Scan for the cell matching the given text and deliver its [X, Y] coordinate at center. 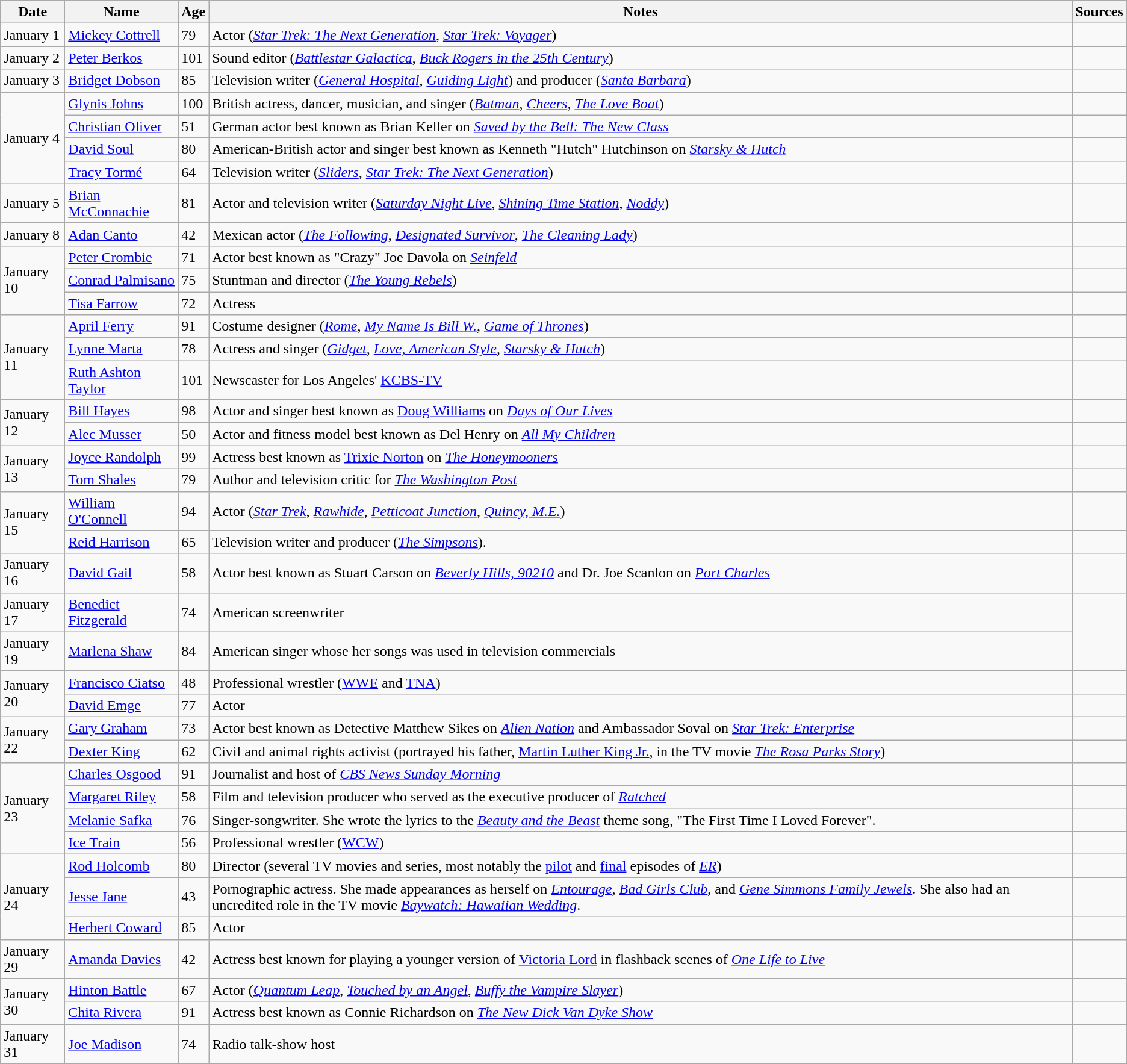
David Emge [122, 705]
Television writer and producer (The Simpsons). [641, 542]
Author and television critic for The Washington Post [641, 480]
48 [194, 682]
Stuntman and director (The Young Rebels) [641, 280]
January 12 [33, 423]
David Soul [122, 149]
67 [194, 990]
Reid Harrison [122, 542]
Actress best known as Trixie Norton on The Honeymooners [641, 457]
January 16 [33, 573]
65 [194, 542]
94 [194, 511]
Francisco Ciatso [122, 682]
January 8 [33, 234]
January 10 [33, 280]
Charles Osgood [122, 774]
99 [194, 457]
Actor and singer best known as Doug Williams on Days of Our Lives [641, 411]
January 11 [33, 358]
Mickey Cottrell [122, 35]
Marlena Shaw [122, 652]
American-British actor and singer best known as Kenneth "Hutch" Hutchinson on Starsky & Hutch [641, 149]
April Ferry [122, 326]
50 [194, 434]
Age [194, 12]
Actress best known for playing a younger version of Victoria Lord in flashback scenes of One Life to Live [641, 959]
Benedict Fitzgerald [122, 612]
Professional wrestler (WWE and TNA) [641, 682]
Actor (Star Trek, Rawhide, Petticoat Junction, Quincy, M.E.) [641, 511]
Margaret Riley [122, 797]
Date [33, 12]
January 19 [33, 652]
Radio talk-show host [641, 1044]
Tom Shales [122, 480]
73 [194, 728]
Film and television producer who served as the executive producer of Ratched [641, 797]
Notes [641, 12]
Television writer (General Hospital, Guiding Light) and producer (Santa Barbara) [641, 81]
Actor best known as Stuart Carson on Beverly Hills, 90210 and Dr. Joe Scanlon on Port Charles [641, 573]
British actress, dancer, musician, and singer (Batman, Cheers, The Love Boat) [641, 104]
January 15 [33, 523]
German actor best known as Brian Keller on Saved by the Bell: The New Class [641, 126]
January 20 [33, 694]
Name [122, 12]
Actress [641, 303]
January 24 [33, 897]
January 23 [33, 809]
Actress best known as Connie Richardson on The New Dick Van Dyke Show [641, 1013]
Joyce Randolph [122, 457]
Tracy Tormé [122, 172]
Rod Holcomb [122, 866]
January 13 [33, 468]
Actor best known as "Crazy" Joe Davola on Seinfeld [641, 257]
Jesse Jane [122, 897]
Journalist and host of CBS News Sunday Morning [641, 774]
Actor and television writer (Saturday Night Live, Shining Time Station, Noddy) [641, 204]
81 [194, 204]
William O'Connell [122, 511]
Christian Oliver [122, 126]
American singer whose her songs was used in television commercials [641, 652]
January 22 [33, 739]
100 [194, 104]
Ice Train [122, 843]
Bridget Dobson [122, 81]
January 1 [33, 35]
Chita Rivera [122, 1013]
Brian McConnachie [122, 204]
Dexter King [122, 751]
56 [194, 843]
Ruth Ashton Taylor [122, 381]
64 [194, 172]
Conrad Palmisano [122, 280]
Adan Canto [122, 234]
75 [194, 280]
77 [194, 705]
Amanda Davies [122, 959]
Sound editor (Battlestar Galactica, Buck Rogers in the 25th Century) [641, 58]
72 [194, 303]
Peter Crombie [122, 257]
Mexican actor (The Following, Designated Survivor, The Cleaning Lady) [641, 234]
98 [194, 411]
84 [194, 652]
Actor best known as Detective Matthew Sikes on Alien Nation and Ambassador Soval on Star Trek: Enterprise [641, 728]
Herbert Coward [122, 928]
Professional wrestler (WCW) [641, 843]
Peter Berkos [122, 58]
Hinton Battle [122, 990]
January 3 [33, 81]
January 17 [33, 612]
Costume designer (Rome, My Name Is Bill W., Game of Thrones) [641, 326]
January 29 [33, 959]
January 2 [33, 58]
Actor and fitness model best known as Del Henry on All My Children [641, 434]
Newscaster for Los Angeles' KCBS-TV [641, 381]
Alec Musser [122, 434]
43 [194, 897]
January 4 [33, 138]
78 [194, 349]
Actor (Quantum Leap, Touched by an Angel, Buffy the Vampire Slayer) [641, 990]
62 [194, 751]
January 31 [33, 1044]
January 30 [33, 1001]
Television writer (Sliders, Star Trek: The Next Generation) [641, 172]
71 [194, 257]
Bill Hayes [122, 411]
Lynne Marta [122, 349]
Melanie Safka [122, 820]
American screenwriter [641, 612]
David Gail [122, 573]
Joe Madison [122, 1044]
Actress and singer (Gidget, Love, American Style, Starsky & Hutch) [641, 349]
51 [194, 126]
Tisa Farrow [122, 303]
Singer-songwriter. She wrote the lyrics to the Beauty and the Beast theme song, "The First Time I Loved Forever". [641, 820]
Glynis Johns [122, 104]
Sources [1099, 12]
Actor (Star Trek: The Next Generation, Star Trek: Voyager) [641, 35]
January 5 [33, 204]
Civil and animal rights activist (portrayed his father, Martin Luther King Jr., in the TV movie The Rosa Parks Story) [641, 751]
Director (several TV movies and series, most notably the pilot and final episodes of ER) [641, 866]
76 [194, 820]
Gary Graham [122, 728]
